Pinpoint the cell where the given text exists, returning its (x, y) midpoint coordinate. 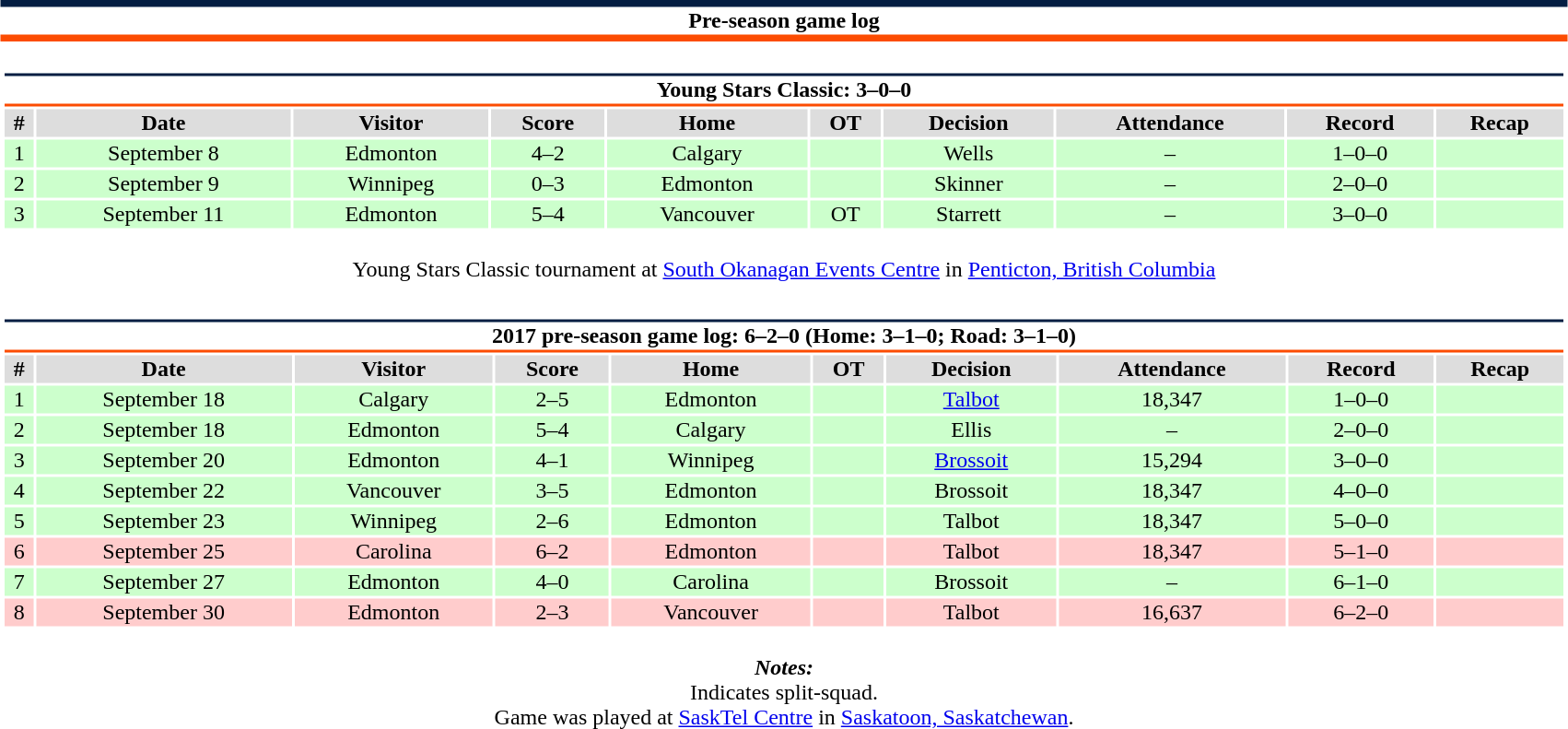
2–5 (552, 399)
September 22 (164, 491)
2017 pre-season game log: 6–2–0 (Home: 3–1–0; Road: 3–1–0) (783, 335)
16,637 (1172, 613)
15,294 (1172, 460)
September 11 (164, 215)
6–2–0 (1362, 613)
4–0 (552, 582)
6 (18, 552)
September 9 (164, 183)
4–2 (547, 154)
September 27 (164, 582)
4–0–0 (1362, 491)
3–5 (552, 491)
September 30 (164, 613)
0–3 (547, 183)
2–3 (552, 613)
Young Stars Classic tournament at South Okanagan Events Centre in Penticton, British Columbia (783, 256)
5 (18, 521)
5–1–0 (1362, 552)
Skinner (968, 183)
September 23 (164, 521)
September 25 (164, 552)
Ellis (971, 430)
4–1 (552, 460)
2–6 (552, 521)
Wells (968, 154)
September 20 (164, 460)
6–2 (552, 552)
5–0–0 (1362, 521)
Pre-season game log (784, 20)
4 (18, 491)
6–1–0 (1362, 582)
Young Stars Classic: 3–0–0 (783, 90)
Starrett (968, 215)
8 (18, 613)
September 8 (164, 154)
7 (18, 582)
